Extract the [x, y] coordinate from the center of the cell holding the provided text.  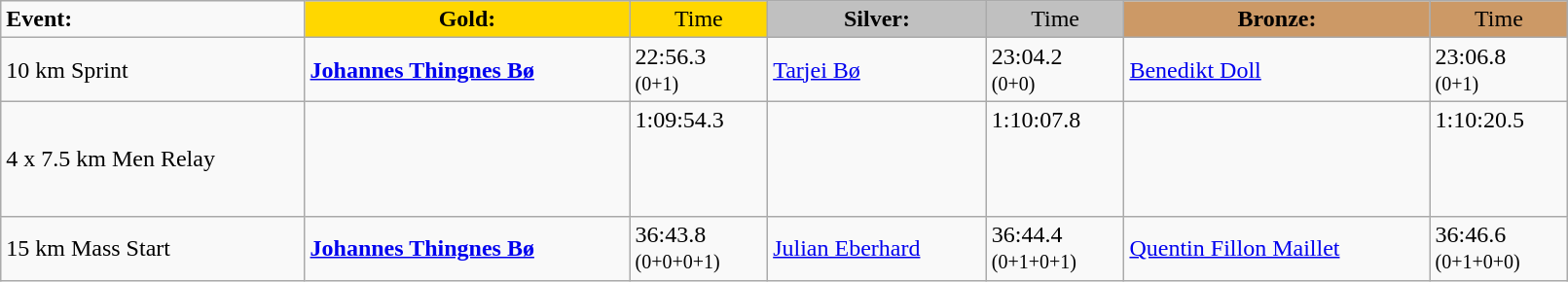
23:06.8(0+1) [1499, 70]
15 km Mass Start [153, 249]
Event: [153, 19]
Tarjei Bø [878, 70]
36:44.4(0+1+0+1) [1055, 249]
10 km Sprint [153, 70]
Bronze: [1277, 19]
1:10:20.5 [1499, 159]
1:10:07.8 [1055, 159]
Julian Eberhard [878, 249]
Gold: [467, 19]
Quentin Fillon Maillet [1277, 249]
36:43.8(0+0+0+1) [699, 249]
36:46.6(0+1+0+0) [1499, 249]
23:04.2(0+0) [1055, 70]
1:09:54.3 [699, 159]
4 x 7.5 km Men Relay [153, 159]
Silver: [878, 19]
22:56.3(0+1) [699, 70]
Benedikt Doll [1277, 70]
